Return the [x, y] coordinate for the center point of the cell that contains the specified text.  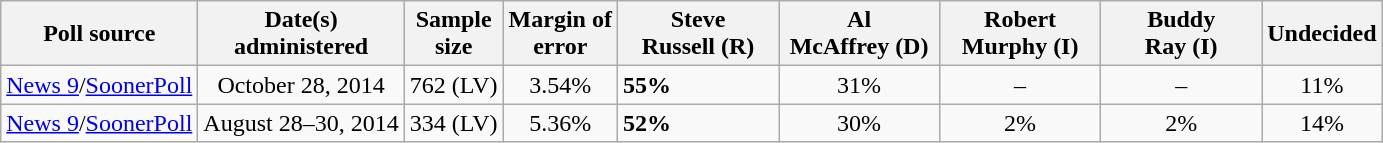
Margin oferror [560, 34]
31% [860, 85]
SteveRussell (R) [698, 34]
RobertMurphy (I) [1020, 34]
August 28–30, 2014 [301, 123]
AlMcAffrey (D) [860, 34]
762 (LV) [454, 85]
55% [698, 85]
Undecided [1322, 34]
334 (LV) [454, 123]
14% [1322, 123]
Poll source [100, 34]
Buddy Ray (I) [1182, 34]
52% [698, 123]
Date(s)administered [301, 34]
30% [860, 123]
11% [1322, 85]
5.36% [560, 123]
Samplesize [454, 34]
3.54% [560, 85]
October 28, 2014 [301, 85]
